Scan for the cell matching the given text and deliver its (x, y) coordinate at center. 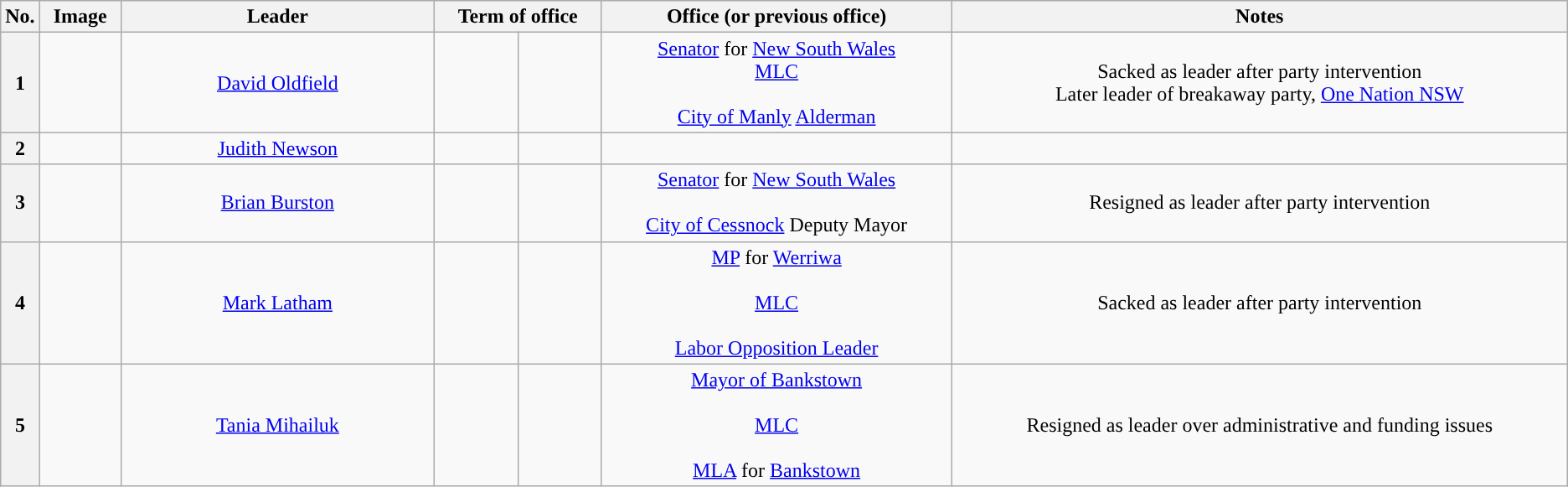
Tania Mihailuk (277, 425)
David Oldfield (277, 82)
Notes (1260, 17)
Term of office (518, 17)
3 (20, 203)
Senator for New South Wales MLC City of Manly Alderman (776, 82)
1 (20, 82)
Mayor of Bankstown MLC MLA for Bankstown (776, 425)
Office (or previous office) (776, 17)
2 (20, 148)
Leader (277, 17)
No. (20, 17)
Senator for New South Wales City of Cessnock Deputy Mayor (776, 203)
Sacked as leader after party interventionLater leader of breakaway party, One Nation NSW (1260, 82)
Sacked as leader after party intervention (1260, 303)
Resigned as leader after party intervention (1260, 203)
4 (20, 303)
Brian Burston (277, 203)
Image (80, 17)
Mark Latham (277, 303)
5 (20, 425)
MP for Werriwa MLC Labor Opposition Leader (776, 303)
Judith Newson (277, 148)
Resigned as leader over administrative and funding issues (1260, 425)
